Determine the [X, Y] coordinate at the center of the cell enclosing the given text.  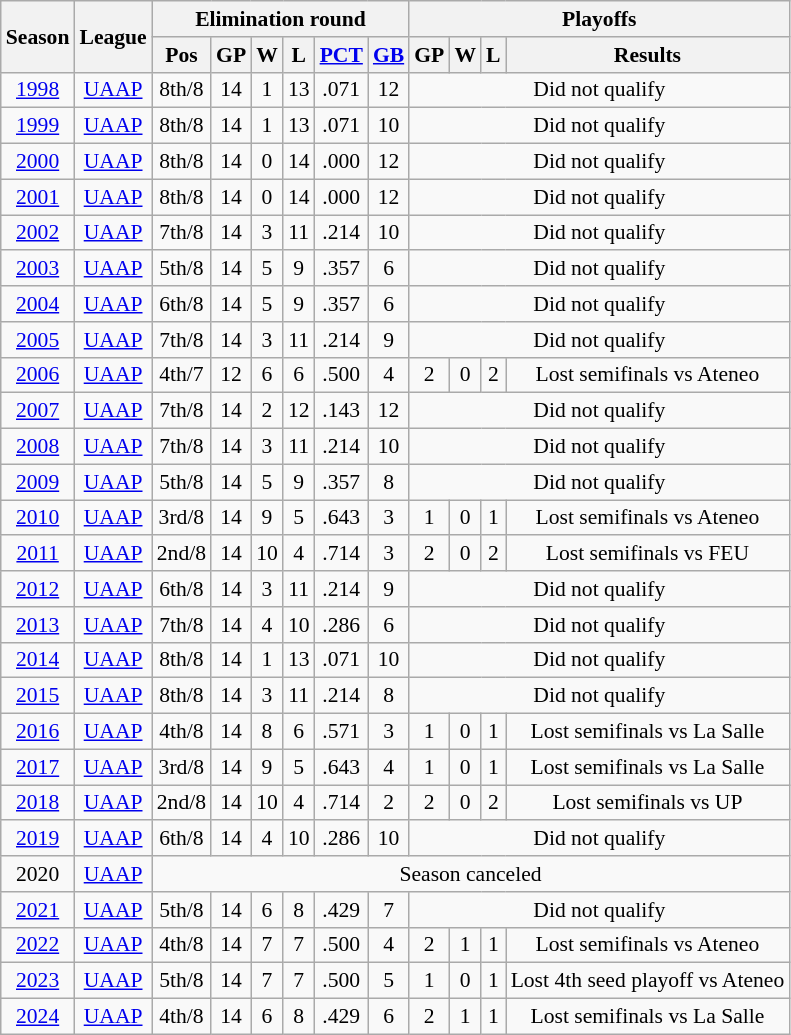
League [112, 36]
Lost 4th seed playoff vs Ateneo [648, 981]
Results [648, 55]
.143 [342, 411]
PCT [342, 55]
2008 [38, 447]
2014 [38, 660]
1998 [38, 90]
2000 [38, 162]
2003 [38, 269]
2021 [38, 910]
2023 [38, 981]
2019 [38, 839]
.571 [342, 732]
Pos [182, 55]
GB [388, 55]
2002 [38, 233]
Season [38, 36]
Lost semifinals vs FEU [648, 554]
2009 [38, 482]
2024 [38, 1017]
2016 [38, 732]
2013 [38, 625]
Season canceled [471, 874]
2012 [38, 589]
1999 [38, 126]
Elimination round [280, 19]
2020 [38, 874]
2005 [38, 340]
4th/7 [182, 375]
2010 [38, 518]
Playoffs [599, 19]
2015 [38, 696]
2018 [38, 803]
2004 [38, 304]
2006 [38, 375]
2017 [38, 767]
2011 [38, 554]
2007 [38, 411]
Lost semifinals vs UP [648, 803]
2022 [38, 945]
2001 [38, 197]
